Locate the cell with the specified text and output its [X, Y] center coordinate. 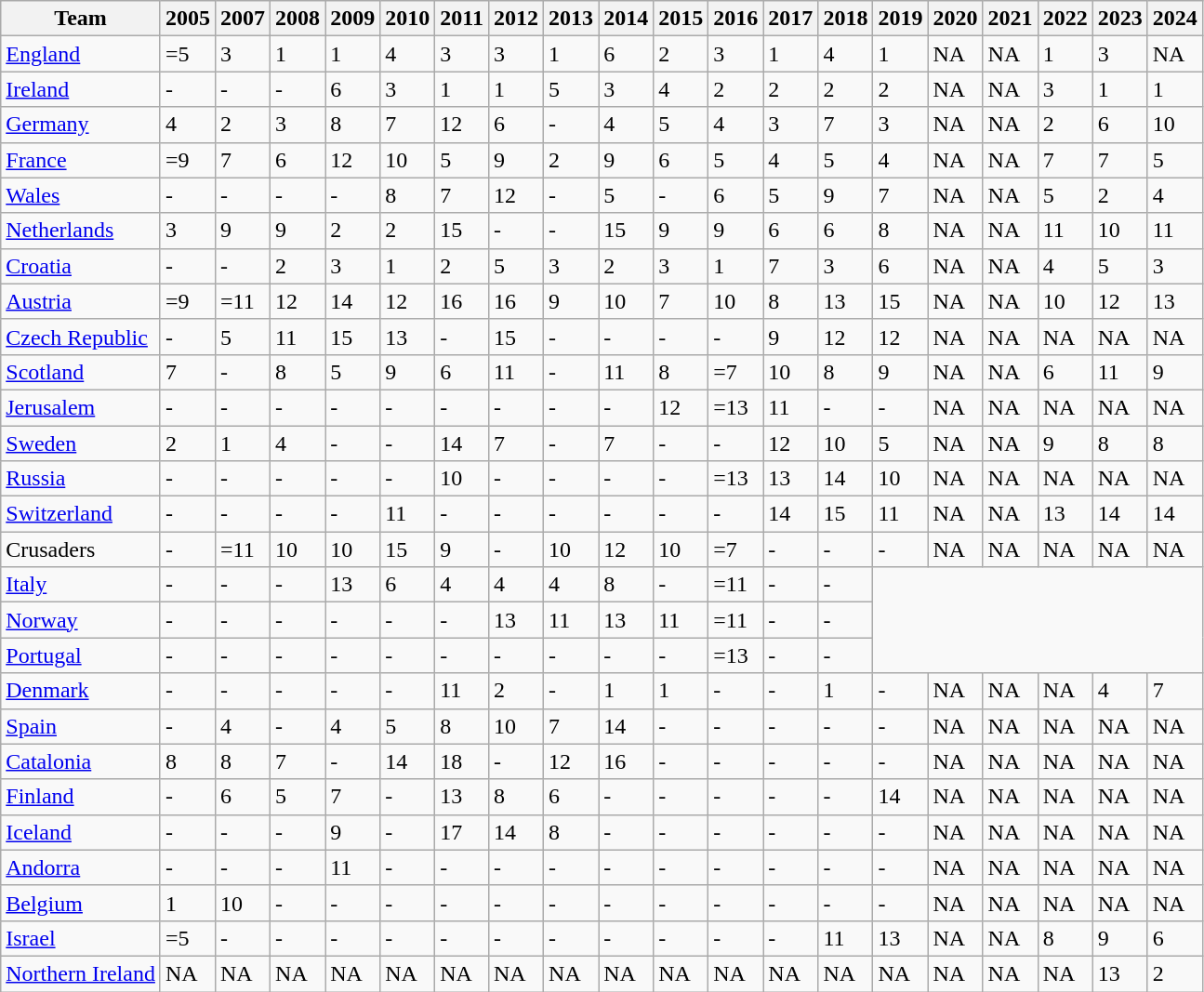
Sweden [81, 443]
Belgium [81, 903]
Austria [81, 301]
Finland [81, 797]
Czech Republic [81, 337]
2012 [515, 19]
2009 [353, 19]
Netherlands [81, 231]
2017 [790, 19]
England [81, 54]
2020 [956, 19]
France [81, 160]
2021 [1010, 19]
2024 [1175, 19]
Norway [81, 620]
2013 [571, 19]
Croatia [81, 266]
Portugal [81, 655]
Team [81, 19]
Andorra [81, 867]
2023 [1119, 19]
2005 [188, 19]
Denmark [81, 691]
Northern Ireland [81, 973]
Germany [81, 125]
Italy [81, 585]
2008 [298, 19]
Switzerland [81, 514]
2011 [462, 19]
2022 [1065, 19]
2015 [681, 19]
Jerusalem [81, 407]
2014 [627, 19]
2018 [846, 19]
17 [462, 832]
Spain [81, 726]
Iceland [81, 832]
Catalonia [81, 761]
Scotland [81, 372]
Wales [81, 195]
Crusaders [81, 549]
Russia [81, 479]
2016 [736, 19]
2010 [407, 19]
2019 [900, 19]
18 [462, 761]
Ireland [81, 89]
2007 [242, 19]
Israel [81, 938]
